Extract the [X, Y] coordinate from the center of the cell holding the provided text.  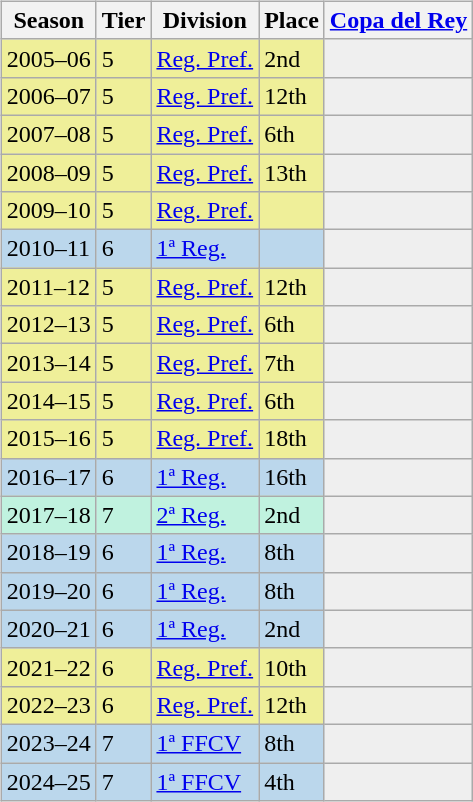
2020–21 [48, 629]
2011–12 [48, 287]
2017–18 [48, 515]
2ª Reg. [205, 515]
4th [292, 781]
2010–11 [48, 249]
2023–24 [48, 743]
2007–08 [48, 134]
2019–20 [48, 591]
18th [292, 439]
2024–25 [48, 781]
Copa del Rey [398, 20]
2021–22 [48, 667]
Tier [124, 20]
2016–17 [48, 477]
2005–06 [48, 58]
7th [292, 363]
2022–23 [48, 705]
2008–09 [48, 173]
10th [292, 667]
2014–15 [48, 401]
16th [292, 477]
2013–14 [48, 363]
2018–19 [48, 553]
2009–10 [48, 211]
13th [292, 173]
Place [292, 20]
2015–16 [48, 439]
Division [205, 20]
2012–13 [48, 325]
Season [48, 20]
2006–07 [48, 96]
